Output the [X, Y] coordinate of the center of the cell containing the given text.  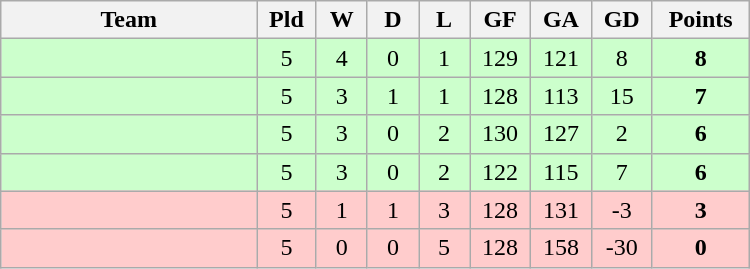
-30 [622, 248]
122 [500, 172]
GA [560, 20]
15 [622, 96]
129 [500, 58]
113 [560, 96]
Pld [287, 20]
4 [342, 58]
127 [560, 134]
131 [560, 210]
Team [129, 20]
115 [560, 172]
130 [500, 134]
GD [622, 20]
W [342, 20]
121 [560, 58]
158 [560, 248]
D [392, 20]
-3 [622, 210]
GF [500, 20]
L [444, 20]
Points [700, 20]
